For the text-containing cell, return its midpoint in [X, Y] coordinate format. 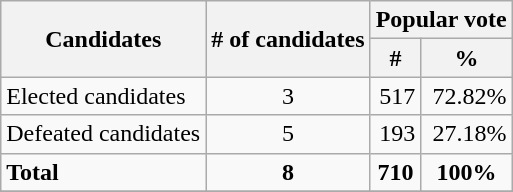
Popular vote [441, 20]
100% [466, 172]
# of candidates [288, 39]
72.82% [466, 96]
Candidates [104, 39]
# [396, 58]
710 [396, 172]
193 [396, 134]
8 [288, 172]
5 [288, 134]
Elected candidates [104, 96]
% [466, 58]
27.18% [466, 134]
Defeated candidates [104, 134]
Total [104, 172]
517 [396, 96]
3 [288, 96]
